Capture the cell that displays the provided text and extract its [X, Y] central coordinate. 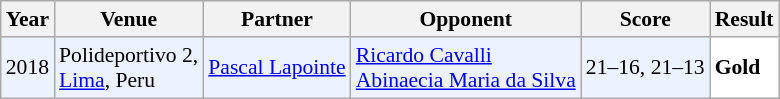
Year [28, 19]
21–16, 21–13 [646, 68]
Venue [128, 19]
Score [646, 19]
Opponent [466, 19]
Pascal Lapointe [276, 68]
Result [744, 19]
Gold [744, 68]
Partner [276, 19]
2018 [28, 68]
Polideportivo 2,Lima, Peru [128, 68]
Ricardo Cavalli Abinaecia Maria da Silva [466, 68]
